Extract the [X, Y] coordinate from the center of the cell holding the provided text.  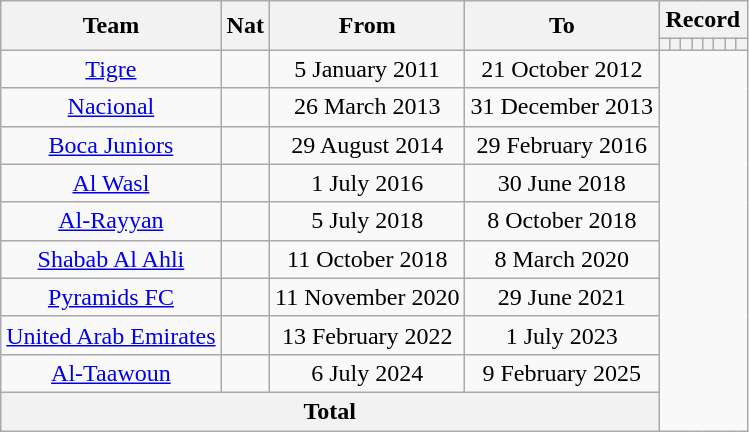
1 July 2016 [366, 183]
Nacional [111, 107]
31 December 2013 [562, 107]
Al Wasl [111, 183]
Shabab Al Ahli [111, 259]
6 July 2024 [366, 373]
Tigre [111, 69]
13 February 2022 [366, 335]
To [562, 26]
29 February 2016 [562, 145]
Total [330, 411]
From [366, 26]
Al-Rayyan [111, 221]
Pyramids FC [111, 297]
26 March 2013 [366, 107]
11 November 2020 [366, 297]
11 October 2018 [366, 259]
8 October 2018 [562, 221]
Team [111, 26]
5 July 2018 [366, 221]
30 June 2018 [562, 183]
Al-Taawoun [111, 373]
United Arab Emirates [111, 335]
8 March 2020 [562, 259]
29 June 2021 [562, 297]
Record [703, 20]
1 July 2023 [562, 335]
9 February 2025 [562, 373]
Nat [245, 26]
Boca Juniors [111, 145]
21 October 2012 [562, 69]
29 August 2014 [366, 145]
5 January 2011 [366, 69]
